Scan for the cell matching the given text and deliver its (X, Y) coordinate at center. 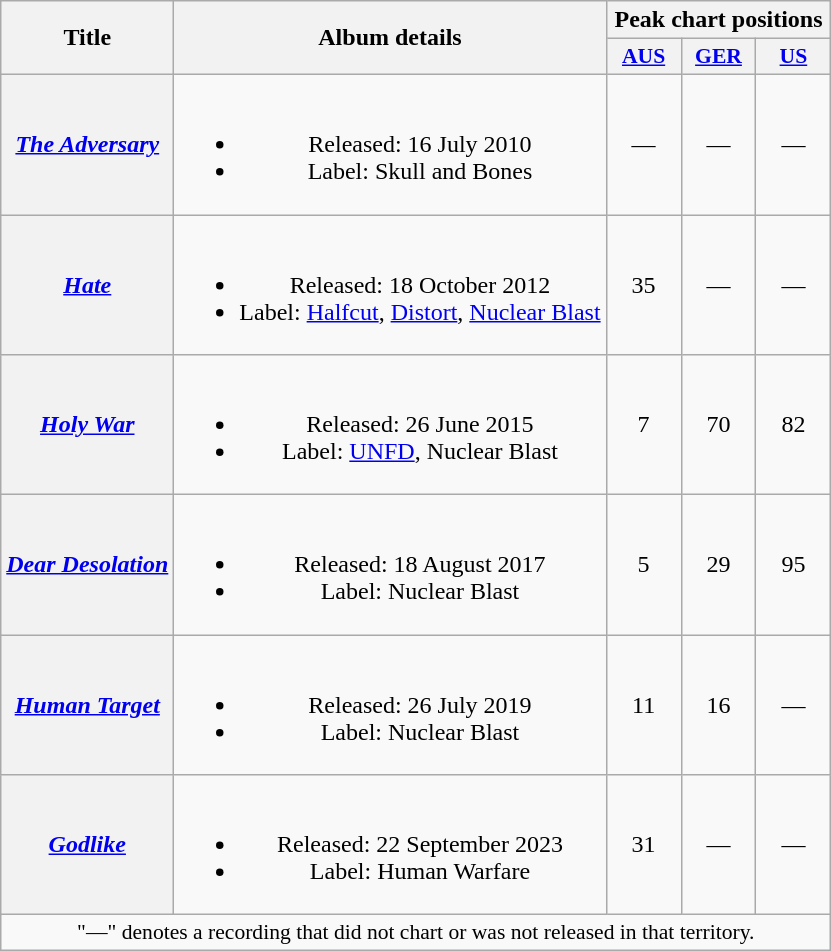
Released: 26 June 2015Label: UNFD, Nuclear Blast (390, 425)
US (794, 57)
Released: 18 October 2012Label: Halfcut, Distort, Nuclear Blast (390, 284)
GER (718, 57)
Hate (88, 284)
Title (88, 38)
AUS (644, 57)
Released: 18 August 2017Label: Nuclear Blast (390, 565)
Human Target (88, 705)
7 (644, 425)
35 (644, 284)
Godlike (88, 845)
11 (644, 705)
Album details (390, 38)
Dear Desolation (88, 565)
The Adversary (88, 144)
Holy War (88, 425)
Released: 22 September 2023Label: Human Warfare (390, 845)
82 (794, 425)
31 (644, 845)
70 (718, 425)
95 (794, 565)
5 (644, 565)
16 (718, 705)
Peak chart positions (718, 20)
Released: 26 July 2019Label: Nuclear Blast (390, 705)
29 (718, 565)
"—" denotes a recording that did not chart or was not released in that territory. (416, 933)
Released: 16 July 2010Label: Skull and Bones (390, 144)
